Extract the [x, y] coordinate from the center of the cell holding the provided text.  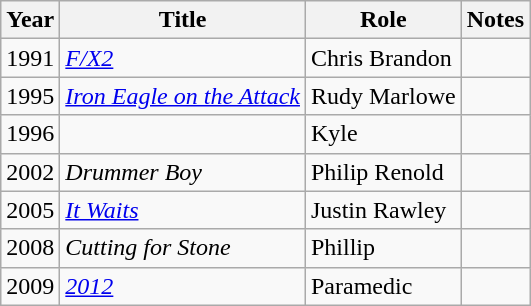
Year [30, 20]
Notes [495, 20]
F/X2 [183, 58]
2005 [30, 210]
2009 [30, 286]
Phillip [383, 248]
2002 [30, 172]
Cutting for Stone [183, 248]
It Waits [183, 210]
Iron Eagle on the Attack [183, 96]
Paramedic [383, 286]
Chris Brandon [383, 58]
2012 [183, 286]
Drummer Boy [183, 172]
1995 [30, 96]
Rudy Marlowe [383, 96]
Title [183, 20]
1991 [30, 58]
1996 [30, 134]
Kyle [383, 134]
Role [383, 20]
Justin Rawley [383, 210]
2008 [30, 248]
Philip Renold [383, 172]
